Search for the cell housing the specified text and yield its (X, Y) center coordinate. 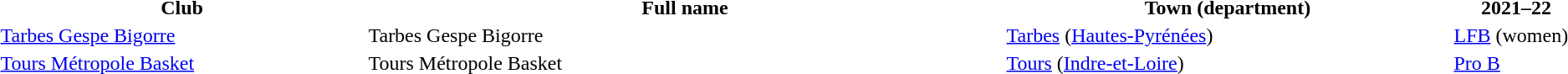
Tarbes Gespe Bigorre (685, 35)
Tarbes (Hautes-Pyrénées) (1228, 35)
